Return the (X, Y) coordinate for the center point of the cell that contains the specified text.  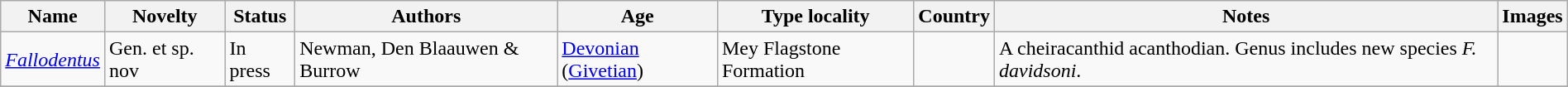
Status (260, 17)
Novelty (165, 17)
Country (954, 17)
Images (1532, 17)
Type locality (815, 17)
Notes (1246, 17)
Gen. et sp. nov (165, 60)
A cheiracanthid acanthodian. Genus includes new species F. davidsoni. (1246, 60)
Mey Flagstone Formation (815, 60)
Newman, Den Blaauwen & Burrow (427, 60)
In press (260, 60)
Authors (427, 17)
Age (638, 17)
Devonian (Givetian) (638, 60)
Name (53, 17)
Fallodentus (53, 60)
